Capture the cell that displays the provided text and extract its (X, Y) central coordinate. 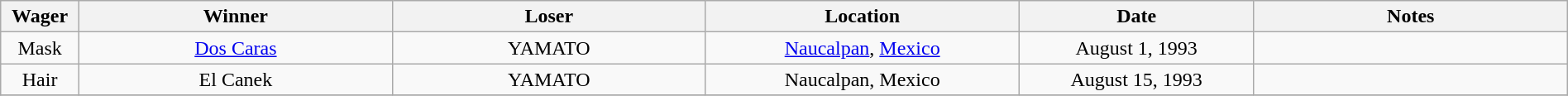
Mask (40, 48)
Notes (1411, 17)
August 1, 1993 (1136, 48)
Dos Caras (235, 48)
August 15, 1993 (1136, 79)
Hair (40, 79)
Wager (40, 17)
Winner (235, 17)
Date (1136, 17)
Loser (549, 17)
Location (862, 17)
El Canek (235, 79)
